Capture the cell that displays the provided text and extract its [x, y] central coordinate. 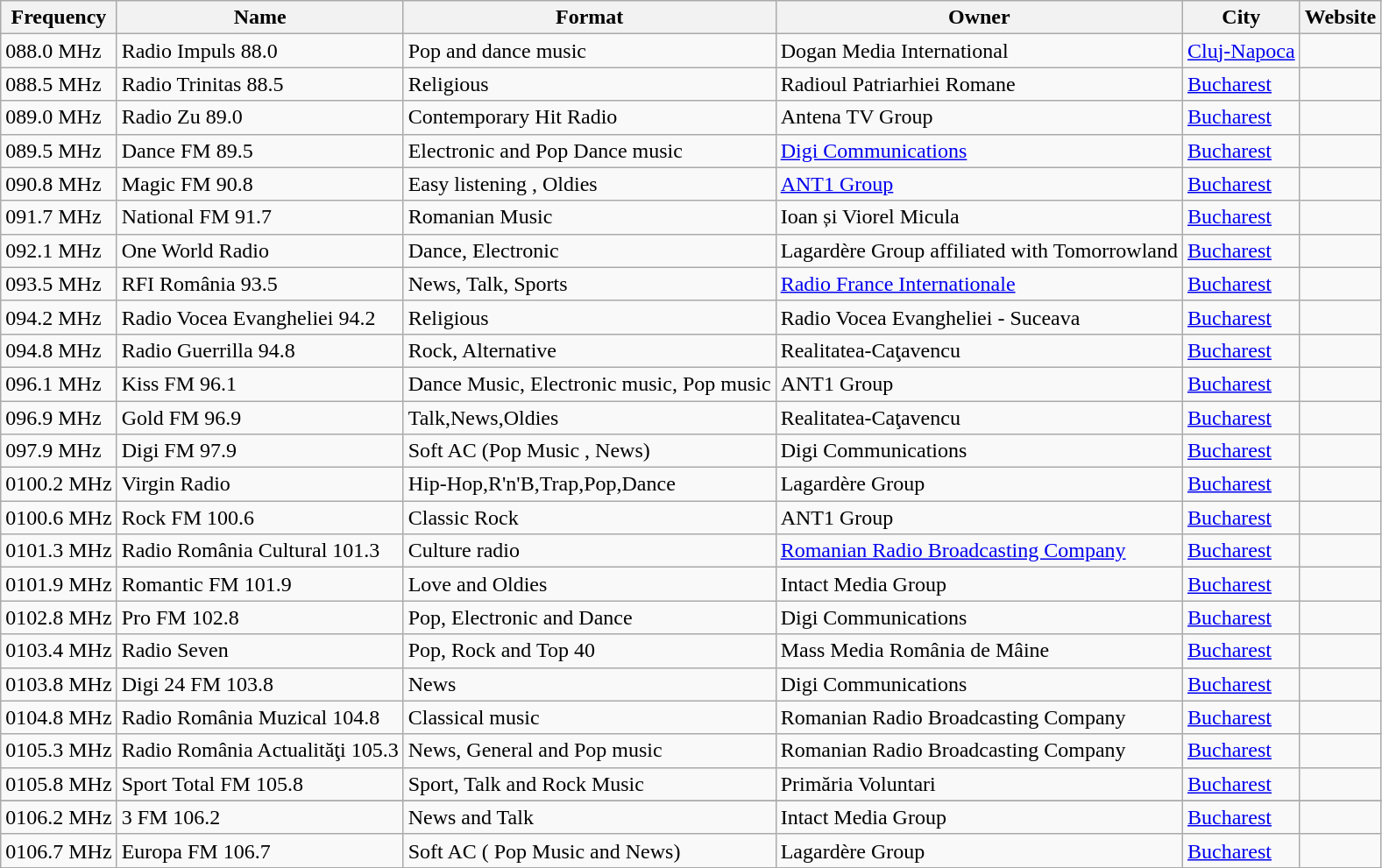
Sport Total FM 105.8 [259, 784]
Pop, Rock and Top 40 [589, 651]
Lagardère Group affiliated with Tomorrowland [979, 251]
Pro FM 102.8 [259, 617]
Radio România Cultural 101.3 [259, 551]
Dogan Media International [979, 51]
Digi 24 FM 103.8 [259, 684]
096.1 MHz [59, 384]
Antena TV Group [979, 117]
Magic FM 90.8 [259, 184]
Frequency [59, 18]
094.8 MHz [59, 350]
089.0 MHz [59, 117]
0105.8 MHz [59, 784]
Name [259, 18]
Pop, Electronic and Dance [589, 617]
RFI România 93.5 [259, 284]
National FM 91.7 [259, 217]
Radio România Actualităţi 105.3 [259, 751]
093.5 MHz [59, 284]
Radio Trinitas 88.5 [259, 84]
Culture radio [589, 551]
Dance FM 89.5 [259, 151]
Rock, Alternative [589, 350]
0101.9 MHz [59, 584]
0103.4 MHz [59, 651]
Hip-Hop,R'n'B,Trap,Pop,Dance [589, 484]
Virgin Radio [259, 484]
088.5 MHz [59, 84]
Radio France Internationale [979, 284]
Electronic and Pop Dance music [589, 151]
Digi FM 97.9 [259, 451]
Romanian Music [589, 217]
097.9 MHz [59, 451]
091.7 MHz [59, 217]
Dance, Electronic [589, 251]
Radioul Patriarhiei Romane [979, 84]
Pop and dance music [589, 51]
Radio Seven [259, 651]
0105.3 MHz [59, 751]
Mass Media România de Mâine [979, 651]
0106.7 MHz [59, 850]
Talk,News,Oldies [589, 418]
News [589, 684]
0101.3 MHz [59, 551]
089.5 MHz [59, 151]
Classic Rock [589, 518]
Kiss FM 96.1 [259, 384]
Website [1340, 18]
092.1 MHz [59, 251]
0103.8 MHz [59, 684]
Primăria Voluntari [979, 784]
Rock FM 100.6 [259, 518]
Ioan și Viorel Micula [979, 217]
0100.6 MHz [59, 518]
0106.2 MHz [59, 817]
Radio Guerrilla 94.8 [259, 350]
0104.8 MHz [59, 717]
News, Talk, Sports [589, 284]
Easy listening , Oldies [589, 184]
News and Talk [589, 817]
Radio Impuls 88.0 [259, 51]
Sport, Talk and Rock Music [589, 784]
Format [589, 18]
0100.2 MHz [59, 484]
3 FM 106.2 [259, 817]
Radio Vocea Evangheliei 94.2 [259, 317]
Dance Music, Electronic music, Pop music [589, 384]
Classical music [589, 717]
Europa FM 106.7 [259, 850]
Radio Zu 89.0 [259, 117]
Radio România Muzical 104.8 [259, 717]
Soft AC (Pop Music , News) [589, 451]
News, General and Pop music [589, 751]
Soft AC ( Pop Music and News) [589, 850]
Cluj-Napoca [1241, 51]
Radio Vocea Evangheliei - Suceava [979, 317]
Romantic FM 101.9 [259, 584]
090.8 MHz [59, 184]
0102.8 MHz [59, 617]
Contemporary Hit Radio [589, 117]
Gold FM 96.9 [259, 418]
City [1241, 18]
Owner [979, 18]
One World Radio [259, 251]
096.9 MHz [59, 418]
094.2 MHz [59, 317]
088.0 MHz [59, 51]
Love and Oldies [589, 584]
